Determine the [x, y] coordinate at the center of the cell enclosing the given text.  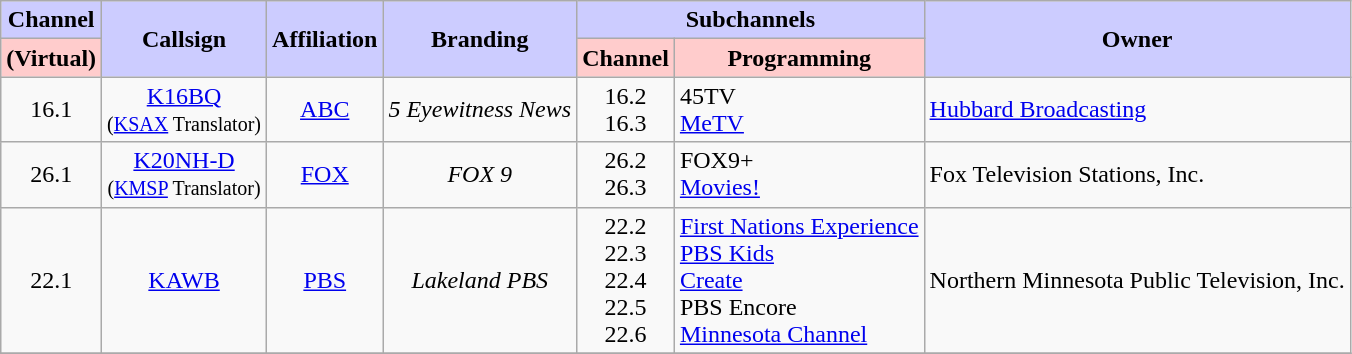
FOX9+Movies! [799, 174]
K16BQ(KSAX Translator) [184, 110]
KAWB [184, 280]
45TVMeTV [799, 110]
Owner [1137, 39]
FOX [325, 174]
Lakeland PBS [480, 280]
ABC [325, 110]
26.226.3 [626, 174]
26.1 [52, 174]
Callsign [184, 39]
Programming [799, 58]
PBS [325, 280]
Branding [480, 39]
16.1 [52, 110]
Affiliation [325, 39]
(Virtual) [52, 58]
Fox Television Stations, Inc. [1137, 174]
22.222.322.422.522.6 [626, 280]
First Nations ExperiencePBS KidsCreatePBS EncoreMinnesota Channel [799, 280]
FOX 9 [480, 174]
Hubbard Broadcasting [1137, 110]
16.216.3 [626, 110]
K20NH-D(KMSP Translator) [184, 174]
Northern Minnesota Public Television, Inc. [1137, 280]
Subchannels [750, 20]
5 Eyewitness News [480, 110]
22.1 [52, 280]
